Extract the [X, Y] coordinate from the center of the cell holding the provided text.  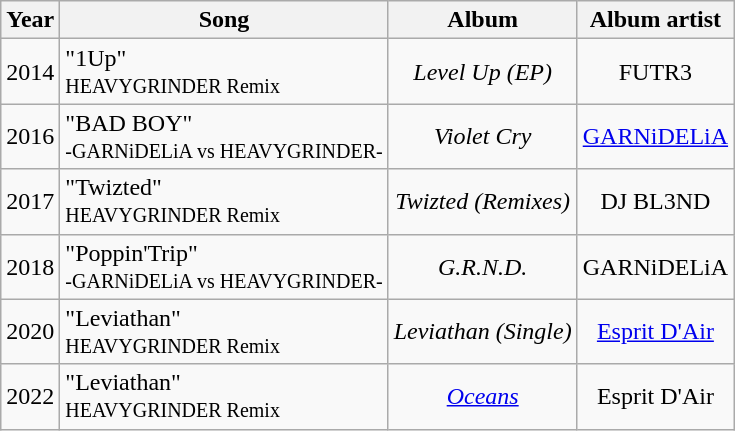
Album artist [655, 20]
Violet Cry [482, 136]
2020 [30, 332]
Leviathan (Single) [482, 332]
Oceans [482, 396]
FUTR3 [655, 72]
2016 [30, 136]
2018 [30, 266]
"Twizted"HEAVYGRINDER Remix [224, 202]
2022 [30, 396]
G.R.N.D. [482, 266]
DJ BL3ND [655, 202]
Level Up (EP) [482, 72]
Twizted (Remixes) [482, 202]
Year [30, 20]
2017 [30, 202]
2014 [30, 72]
Song [224, 20]
"1Up"HEAVYGRINDER Remix [224, 72]
Album [482, 20]
"Poppin'Trip"-GARNiDELiA vs HEAVYGRINDER- [224, 266]
"BAD BOY"-GARNiDELiA vs HEAVYGRINDER- [224, 136]
